Capture the cell that displays the provided text and extract its (X, Y) central coordinate. 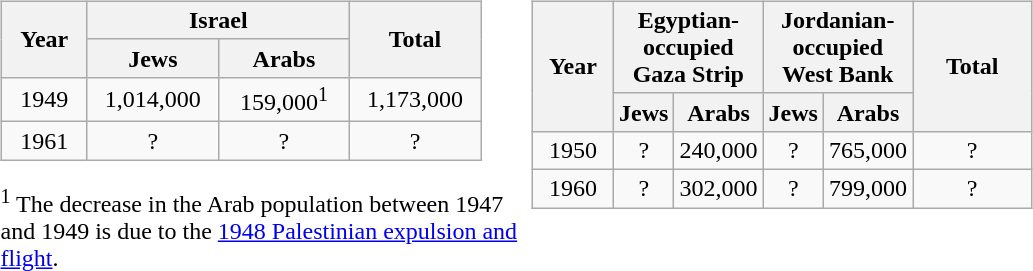
765,000 (868, 150)
Israel (218, 20)
1960 (572, 188)
159,0001 (284, 100)
799,000 (868, 188)
302,000 (718, 188)
1949 (44, 100)
1,014,000 (152, 100)
1950 (572, 150)
Jordanian-occupied West Bank (838, 47)
240,000 (718, 150)
Egyptian-occupied Gaza Strip (688, 47)
1961 (44, 141)
1,173,000 (414, 100)
